Return the (X, Y) coordinate for the center point of the cell that contains the specified text.  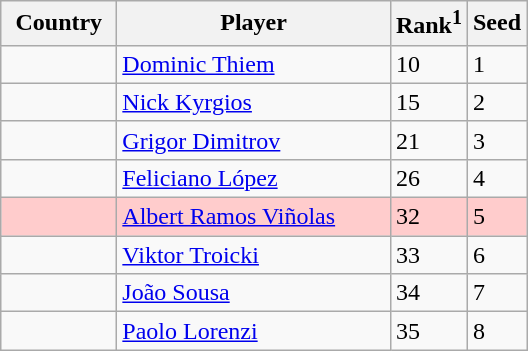
7 (496, 293)
Grigor Dimitrov (254, 140)
Viktor Troicki (254, 255)
26 (428, 178)
3 (496, 140)
32 (428, 217)
8 (496, 331)
5 (496, 217)
4 (496, 178)
10 (428, 64)
21 (428, 140)
Rank1 (428, 24)
João Sousa (254, 293)
Nick Kyrgios (254, 102)
Player (254, 24)
Paolo Lorenzi (254, 331)
Feliciano López (254, 178)
Albert Ramos Viñolas (254, 217)
Country (59, 24)
15 (428, 102)
Seed (496, 24)
2 (496, 102)
33 (428, 255)
6 (496, 255)
35 (428, 331)
Dominic Thiem (254, 64)
1 (496, 64)
34 (428, 293)
